Search for the cell housing the specified text and yield its (x, y) center coordinate. 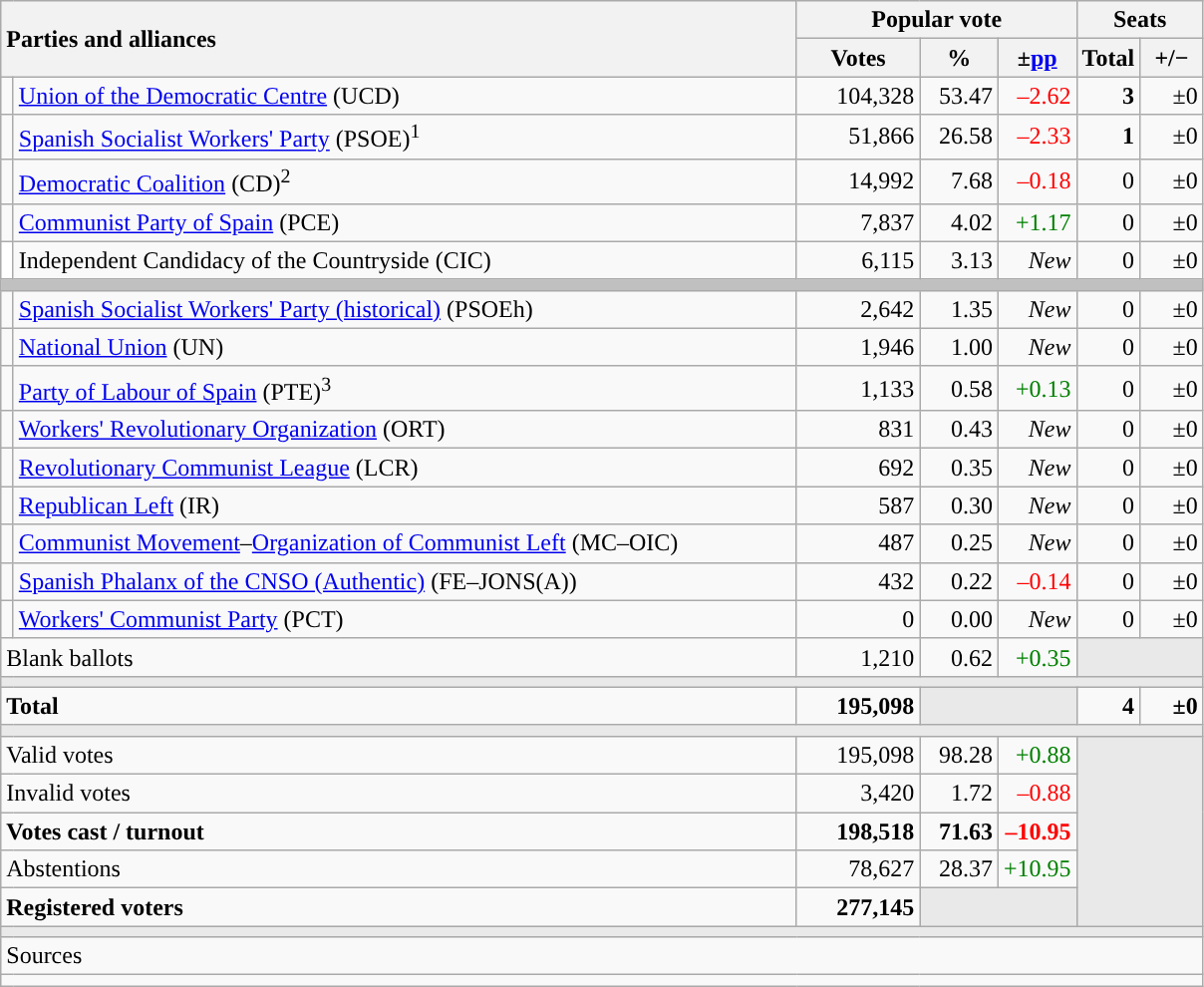
3,420 (858, 794)
0.00 (959, 619)
78,627 (858, 869)
26.58 (959, 138)
Communist Party of Spain (PCE) (405, 222)
1.35 (959, 309)
1,133 (858, 389)
+/− (1172, 58)
–0.88 (1037, 794)
Spanish Socialist Workers' Party (PSOE)1 (405, 138)
Republican Left (IR) (405, 505)
Abstentions (399, 869)
Invalid votes (399, 794)
28.37 (959, 869)
1 (1108, 138)
0.35 (959, 468)
Communist Movement–Organization of Communist Left (MC–OIC) (405, 543)
–0.18 (1037, 181)
831 (858, 430)
Spanish Socialist Workers' Party (historical) (PSOEh) (405, 309)
% (959, 58)
4.02 (959, 222)
3.13 (959, 260)
Registered voters (399, 907)
+10.95 (1037, 869)
Spanish Phalanx of the CNSO (Authentic) (FE–JONS(A)) (405, 581)
71.63 (959, 831)
1.00 (959, 347)
+0.88 (1037, 756)
National Union (UN) (405, 347)
Popular vote (937, 20)
277,145 (858, 907)
0.58 (959, 389)
Seats (1140, 20)
–10.95 (1037, 831)
Valid votes (399, 756)
Workers' Communist Party (PCT) (405, 619)
98.28 (959, 756)
432 (858, 581)
0.62 (959, 657)
198,518 (858, 831)
+0.35 (1037, 657)
104,328 (858, 96)
53.47 (959, 96)
692 (858, 468)
1.72 (959, 794)
+1.17 (1037, 222)
7.68 (959, 181)
Party of Labour of Spain (PTE)3 (405, 389)
Sources (602, 956)
–2.62 (1037, 96)
3 (1108, 96)
0.30 (959, 505)
51,866 (858, 138)
487 (858, 543)
Independent Candidacy of the Countryside (CIC) (405, 260)
–0.14 (1037, 581)
Revolutionary Communist League (LCR) (405, 468)
0.22 (959, 581)
6,115 (858, 260)
0.25 (959, 543)
7,837 (858, 222)
Union of the Democratic Centre (UCD) (405, 96)
0.43 (959, 430)
Democratic Coalition (CD)2 (405, 181)
587 (858, 505)
–2.33 (1037, 138)
Votes (858, 58)
+0.13 (1037, 389)
Parties and alliances (399, 39)
1,946 (858, 347)
1,210 (858, 657)
Workers' Revolutionary Organization (ORT) (405, 430)
2,642 (858, 309)
Votes cast / turnout (399, 831)
4 (1108, 706)
14,992 (858, 181)
±pp (1037, 58)
Blank ballots (399, 657)
